Return the [X, Y] coordinate for the center point of the cell that contains the specified text.  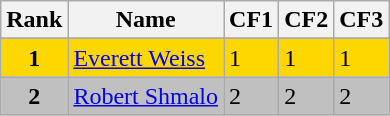
CF2 [306, 20]
CF1 [252, 20]
Name [146, 20]
Robert Shmalo [146, 96]
CF3 [362, 20]
Everett Weiss [146, 58]
Rank [34, 20]
